Find where the given text appears and provide that cell's center as [x, y] coordinate. 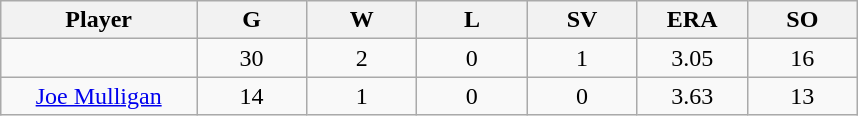
Joe Mulligan [99, 96]
3.63 [692, 96]
SO [802, 20]
14 [252, 96]
2 [362, 58]
13 [802, 96]
L [472, 20]
3.05 [692, 58]
ERA [692, 20]
W [362, 20]
16 [802, 58]
SV [582, 20]
Player [99, 20]
30 [252, 58]
G [252, 20]
